Locate the cell with the specified text and output its (x, y) center coordinate. 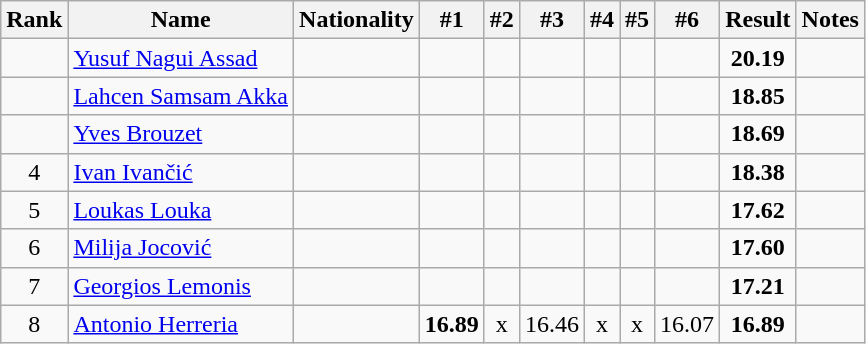
7 (34, 286)
#1 (452, 20)
Rank (34, 20)
Georgios Lemonis (181, 286)
Loukas Louka (181, 210)
#5 (638, 20)
#4 (602, 20)
Antonio Herreria (181, 324)
#3 (552, 20)
#6 (688, 20)
4 (34, 172)
Result (758, 20)
Ivan Ivančić (181, 172)
17.62 (758, 210)
#2 (502, 20)
17.60 (758, 248)
Notes (830, 20)
16.46 (552, 324)
Milija Jocović (181, 248)
16.07 (688, 324)
17.21 (758, 286)
18.69 (758, 134)
Nationality (357, 20)
Name (181, 20)
6 (34, 248)
Lahcen Samsam Akka (181, 96)
20.19 (758, 58)
Yves Brouzet (181, 134)
5 (34, 210)
18.38 (758, 172)
18.85 (758, 96)
Yusuf Nagui Assad (181, 58)
8 (34, 324)
